Search for the cell housing the specified text and yield its [x, y] center coordinate. 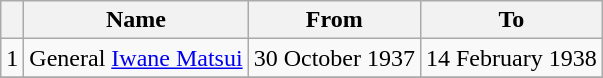
To [511, 20]
General Iwane Matsui [136, 58]
1 [12, 58]
30 October 1937 [334, 58]
Name [136, 20]
14 February 1938 [511, 58]
From [334, 20]
